Capture the cell that displays the provided text and extract its [x, y] central coordinate. 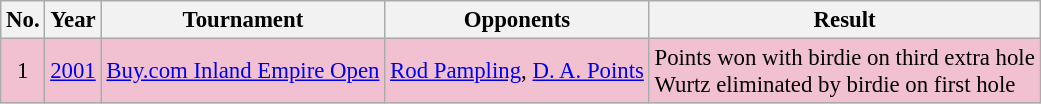
No. [23, 20]
Points won with birdie on third extra holeWurtz eliminated by birdie on first hole [844, 72]
Tournament [243, 20]
Buy.com Inland Empire Open [243, 72]
Opponents [517, 20]
1 [23, 72]
Rod Pampling, D. A. Points [517, 72]
Year [73, 20]
2001 [73, 72]
Result [844, 20]
